Determine the [x, y] coordinate at the center of the cell enclosing the given text.  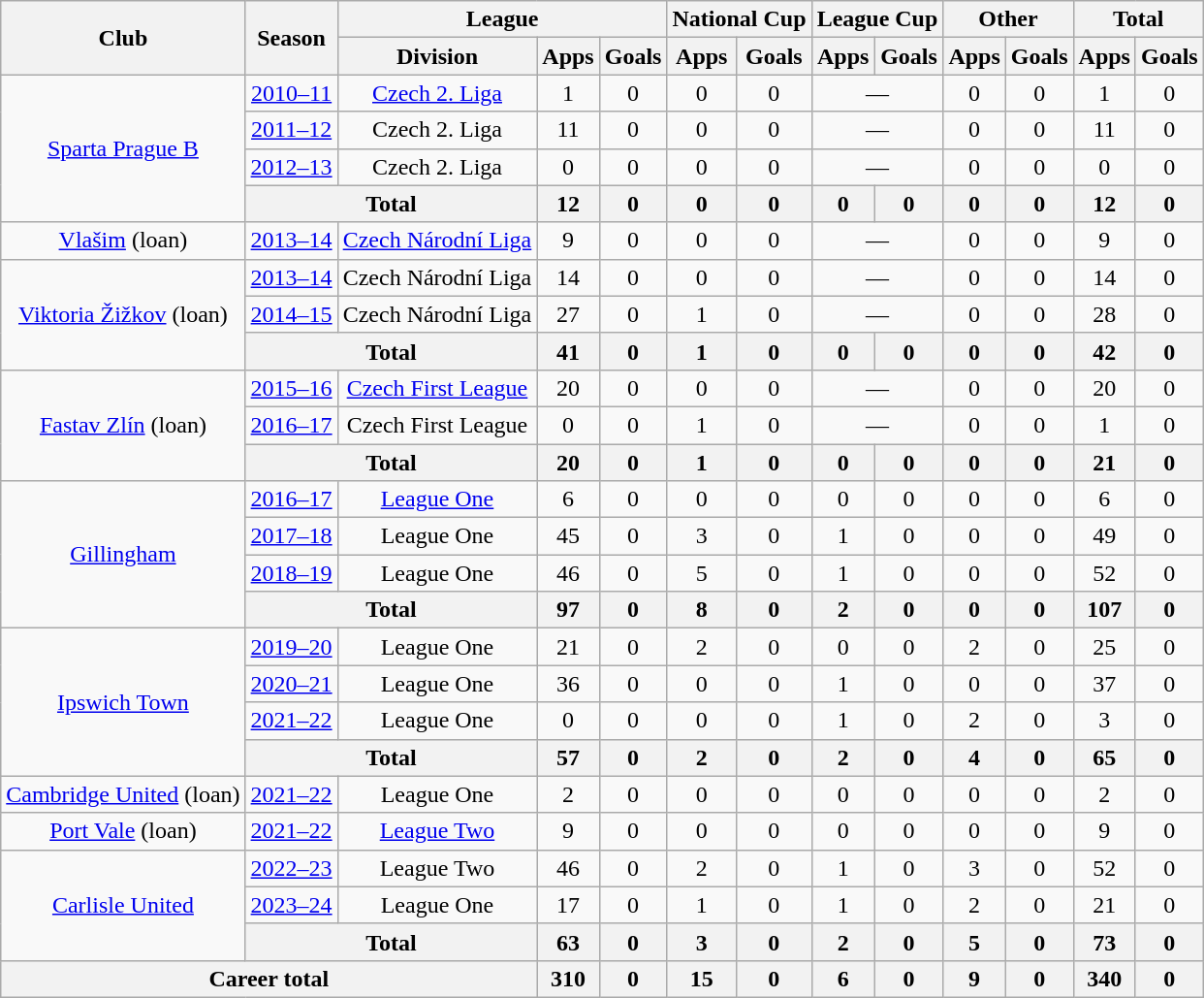
Viktoria Žižkov (loan) [123, 314]
63 [568, 942]
57 [568, 757]
League [502, 19]
Fastav Zlín (loan) [123, 425]
2010–11 [291, 93]
65 [1104, 757]
Cambridge United (loan) [123, 794]
97 [568, 610]
Vlašim (loan) [123, 241]
2017–18 [291, 536]
Career total [269, 979]
15 [702, 979]
2012–13 [291, 167]
2018–19 [291, 573]
Port Vale (loan) [123, 831]
Gillingham [123, 555]
107 [1104, 610]
340 [1104, 979]
27 [568, 314]
2020–21 [291, 684]
73 [1104, 942]
41 [568, 351]
Season [291, 38]
Sparta Prague B [123, 148]
25 [1104, 647]
2011–12 [291, 130]
Ipswich Town [123, 702]
42 [1104, 351]
Club [123, 38]
45 [568, 536]
2014–15 [291, 314]
49 [1104, 536]
17 [568, 905]
Other [1008, 19]
4 [974, 757]
League Cup [877, 19]
8 [702, 610]
Division [437, 56]
2022–23 [291, 868]
28 [1104, 314]
2019–20 [291, 647]
36 [568, 684]
2015–16 [291, 388]
National Cup [739, 19]
310 [568, 979]
Carlisle United [123, 905]
2023–24 [291, 905]
37 [1104, 684]
